Extract the (x, y) coordinate from the center of the cell holding the provided text.  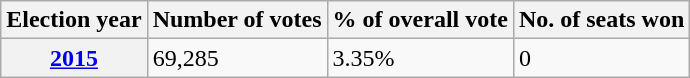
% of overall vote (420, 20)
2015 (74, 58)
No. of seats won (601, 20)
Election year (74, 20)
Number of votes (237, 20)
69,285 (237, 58)
3.35% (420, 58)
0 (601, 58)
